Detect which cell encompasses the target text, then output its (x, y) center coordinate. 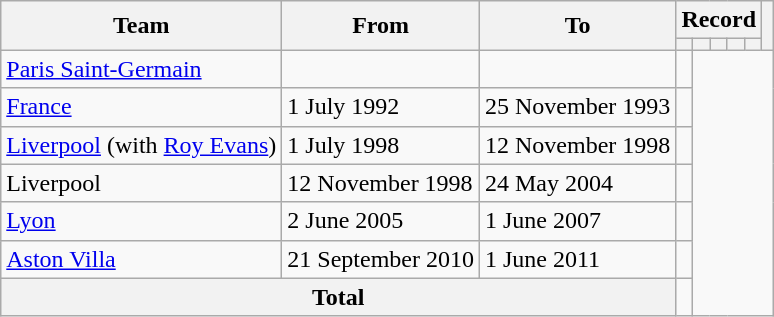
Total (338, 297)
Aston Villa (142, 259)
Record (719, 20)
Team (142, 26)
1 July 1998 (381, 145)
1 June 2007 (577, 221)
Liverpool (with Roy Evans) (142, 145)
1 June 2011 (577, 259)
From (381, 26)
Liverpool (142, 183)
24 May 2004 (577, 183)
21 September 2010 (381, 259)
Lyon (142, 221)
2 June 2005 (381, 221)
To (577, 26)
France (142, 107)
Paris Saint-Germain (142, 69)
1 July 1992 (381, 107)
25 November 1993 (577, 107)
